Provide the (x, y) coordinate of the cell's center where the given text is located.  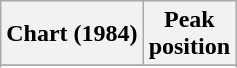
Peak position (189, 34)
Chart (1984) (72, 34)
